For the text-containing cell, return its midpoint in (X, Y) coordinate format. 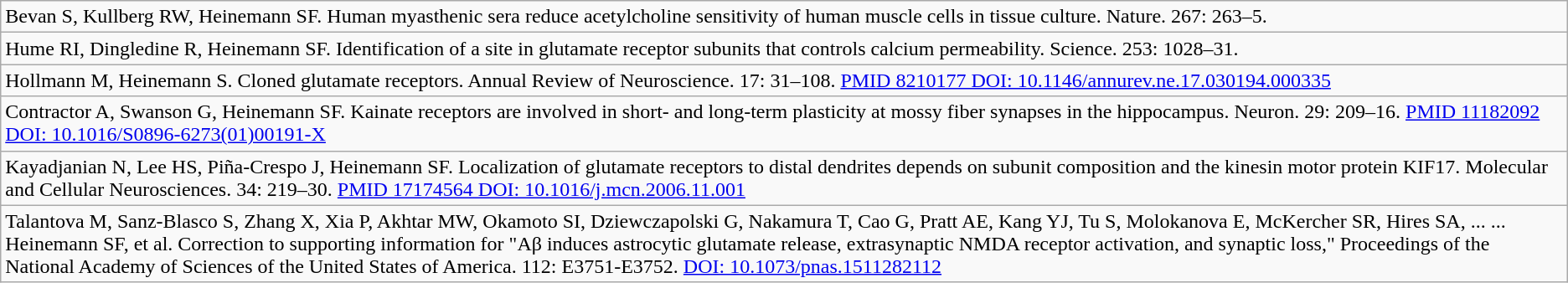
Hollmann M, Heinemann S. Cloned glutamate receptors. Annual Review of Neuroscience. 17: 31–108. PMID 8210177 DOI: 10.1146/annurev.ne.17.030194.000335 (784, 80)
